Detect which cell encompasses the target text, then output its [X, Y] center coordinate. 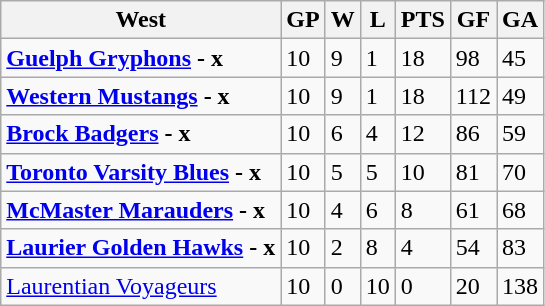
GP [303, 20]
W [342, 20]
PTS [422, 20]
59 [520, 134]
83 [520, 248]
West [141, 20]
138 [520, 286]
L [378, 20]
54 [473, 248]
Laurentian Voyageurs [141, 286]
112 [473, 96]
68 [520, 210]
86 [473, 134]
Toronto Varsity Blues - x [141, 172]
45 [520, 58]
49 [520, 96]
12 [422, 134]
Western Mustangs - x [141, 96]
81 [473, 172]
Brock Badgers - x [141, 134]
GA [520, 20]
2 [342, 248]
70 [520, 172]
20 [473, 286]
Laurier Golden Hawks - x [141, 248]
98 [473, 58]
Guelph Gryphons - x [141, 58]
61 [473, 210]
GF [473, 20]
McMaster Marauders - x [141, 210]
